Pinpoint the cell where the given text exists, returning its (X, Y) midpoint coordinate. 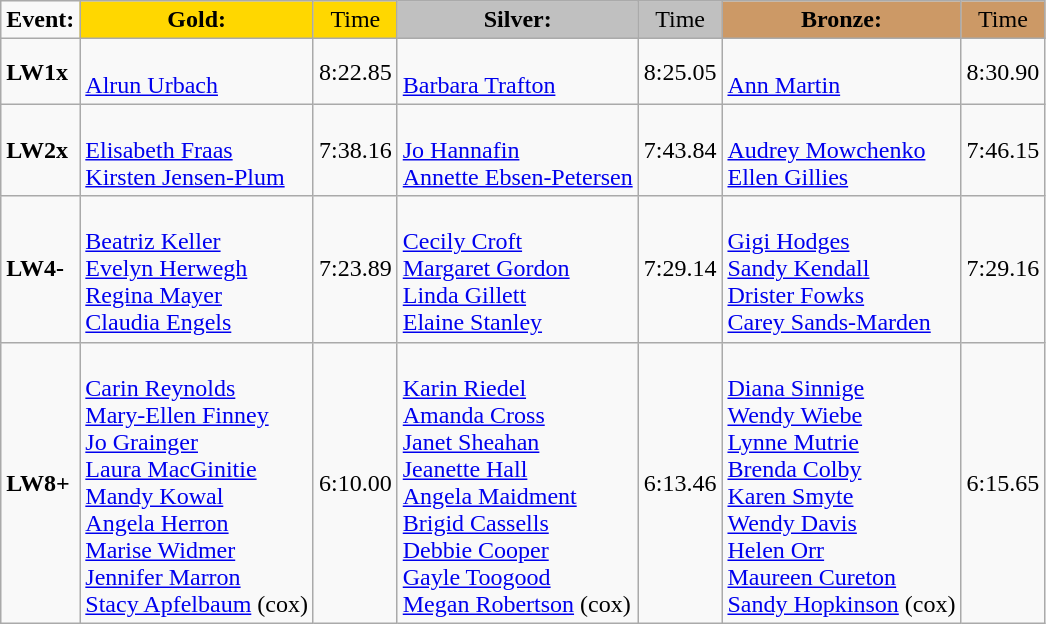
LW2x (40, 150)
LW4- (40, 269)
Ann Martin (842, 72)
Gigi Hodges Sandy Kendall Drister Fowks Carey Sands-Marden (842, 269)
Audrey Mowchenko Ellen Gillies (842, 150)
7:43.84 (680, 150)
Event: (40, 20)
Gold: (197, 20)
Diana Sinnige Wendy Wiebe Lynne Mutrie Brenda Colby Karen Smyte Wendy Davis Helen Orr Maureen Cureton Sandy Hopkinson (cox) (842, 482)
Barbara Trafton (518, 72)
Cecily Croft Margaret Gordon Linda Gillett Elaine Stanley (518, 269)
Bronze: (842, 20)
7:29.16 (1003, 269)
Silver: (518, 20)
7:46.15 (1003, 150)
Beatriz Keller Evelyn Herwegh Regina Mayer Claudia Engels (197, 269)
Alrun Urbach (197, 72)
LW8+ (40, 482)
8:25.05 (680, 72)
6:13.46 (680, 482)
8:30.90 (1003, 72)
LW1x (40, 72)
Jo Hannafin Annette Ebsen-Petersen (518, 150)
7:38.16 (355, 150)
6:10.00 (355, 482)
Karin Riedel Amanda Cross Janet Sheahan Jeanette Hall Angela Maidment Brigid Cassells Debbie Cooper Gayle Toogood Megan Robertson (cox) (518, 482)
7:29.14 (680, 269)
8:22.85 (355, 72)
Elisabeth Fraas Kirsten Jensen-Plum (197, 150)
7:23.89 (355, 269)
Carin Reynolds Mary-Ellen Finney Jo Grainger Laura MacGinitie Mandy Kowal Angela Herron Marise Widmer Jennifer Marron Stacy Apfelbaum (cox) (197, 482)
6:15.65 (1003, 482)
